Extract the (x, y) coordinate from the center of the cell holding the provided text.  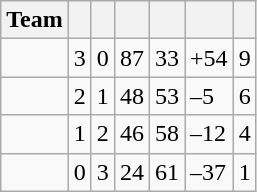
53 (166, 96)
33 (166, 58)
–12 (210, 134)
48 (132, 96)
24 (132, 172)
4 (244, 134)
–5 (210, 96)
9 (244, 58)
58 (166, 134)
+54 (210, 58)
61 (166, 172)
–37 (210, 172)
Team (35, 20)
46 (132, 134)
87 (132, 58)
6 (244, 96)
